Identify which cell holds the provided text, then report its [X, Y] central coordinate. 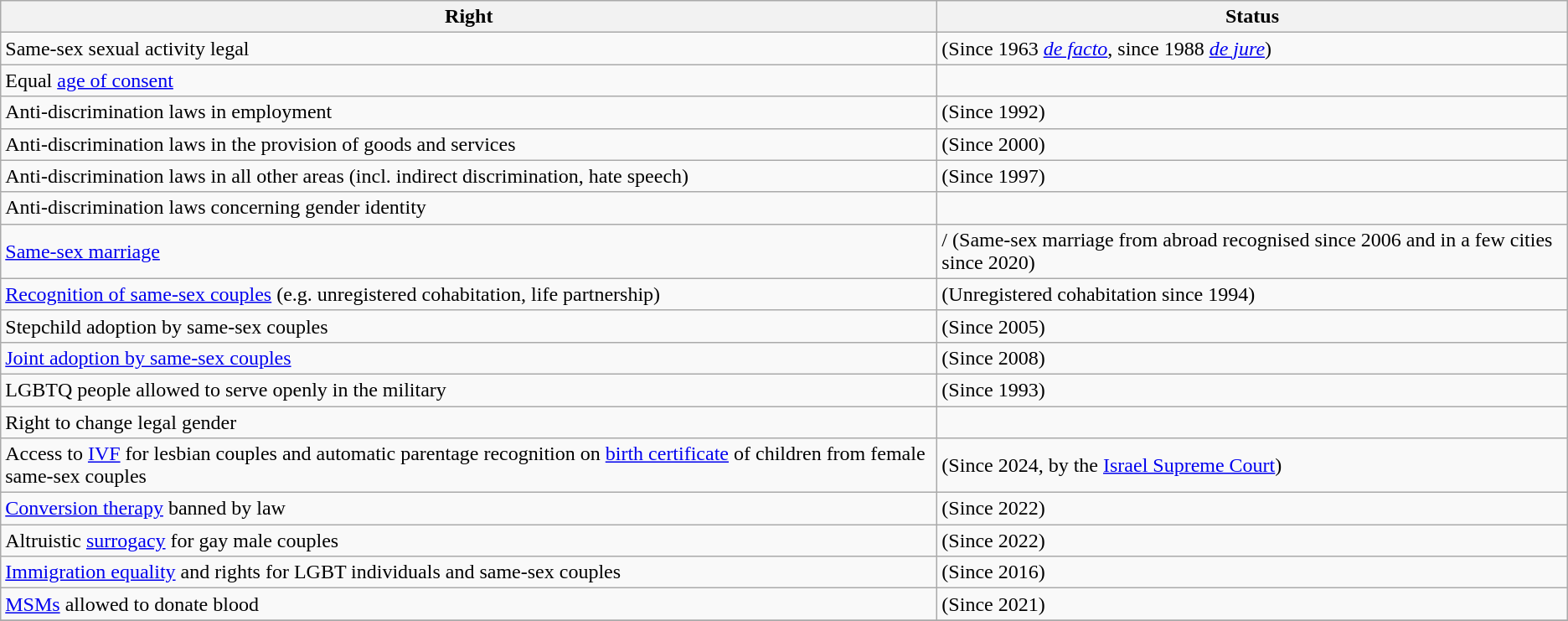
Anti-discrimination laws in employment [469, 112]
(Since 1992) [1252, 112]
(Since 2008) [1252, 358]
Right to change legal gender [469, 422]
Access to IVF for lesbian couples and automatic parentage recognition on birth certificate of children from female same-sex couples [469, 466]
(Since 2000) [1252, 144]
Altruistic surrogacy for gay male couples [469, 541]
Right [469, 17]
(Since 2021) [1252, 604]
(Unregistered cohabitation since 1994) [1252, 294]
Anti-discrimination laws in all other areas (incl. indirect discrimination, hate speech) [469, 176]
(Since 2016) [1252, 572]
(Since 1993) [1252, 390]
Conversion therapy banned by law [469, 509]
Same-sex marriage [469, 251]
(Since 1997) [1252, 176]
Anti-discrimination laws concerning gender identity [469, 208]
MSMs allowed to donate blood [469, 604]
(Since 2005) [1252, 326]
Immigration equality and rights for LGBT individuals and same-sex couples [469, 572]
Joint adoption by same-sex couples [469, 358]
LGBTQ people allowed to serve openly in the military [469, 390]
(Since 2024, by the Israel Supreme Court) [1252, 466]
Stepchild adoption by same-sex couples [469, 326]
Anti-discrimination laws in the provision of goods and services [469, 144]
Recognition of same-sex couples (e.g. unregistered cohabitation, life partnership) [469, 294]
/ (Same-sex marriage from abroad recognised since 2006 and in a few cities since 2020) [1252, 251]
Equal age of consent [469, 80]
Status [1252, 17]
Same-sex sexual activity legal [469, 49]
(Since 1963 de facto, since 1988 de jure) [1252, 49]
